Identify which cell holds the provided text, then report its [x, y] central coordinate. 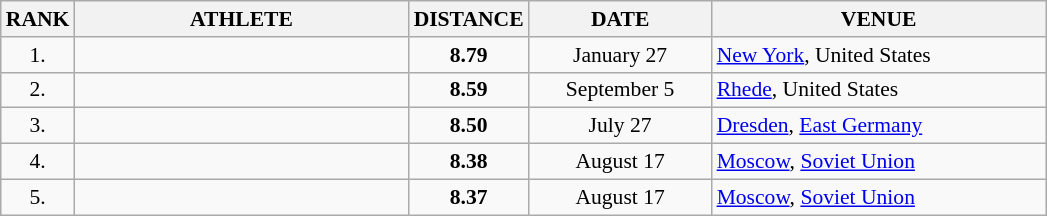
DISTANCE [469, 19]
1. [38, 55]
2. [38, 90]
January 27 [620, 55]
September 5 [620, 90]
5. [38, 197]
Dresden, East Germany [879, 126]
4. [38, 162]
New York, United States [879, 55]
July 27 [620, 126]
VENUE [879, 19]
8.37 [469, 197]
Rhede, United States [879, 90]
3. [38, 126]
8.50 [469, 126]
RANK [38, 19]
8.38 [469, 162]
ATHLETE [241, 19]
8.59 [469, 90]
DATE [620, 19]
8.79 [469, 55]
